Return the (X, Y) coordinate for the center point of the cell that contains the specified text.  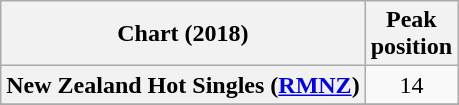
Peak position (411, 34)
New Zealand Hot Singles (RMNZ) (183, 85)
14 (411, 85)
Chart (2018) (183, 34)
